For the text-containing cell, return its midpoint in (X, Y) coordinate format. 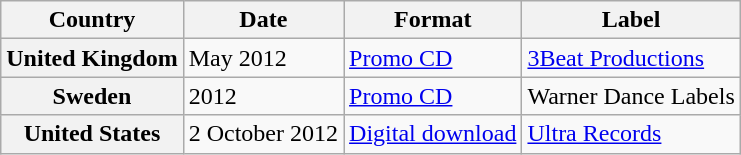
May 2012 (263, 58)
Digital download (433, 134)
2 October 2012 (263, 134)
Label (631, 20)
Format (433, 20)
Warner Dance Labels (631, 96)
Date (263, 20)
United Kingdom (92, 58)
2012 (263, 96)
Country (92, 20)
3Beat Productions (631, 58)
Sweden (92, 96)
Ultra Records (631, 134)
United States (92, 134)
